Scan for the cell matching the given text and deliver its (x, y) coordinate at center. 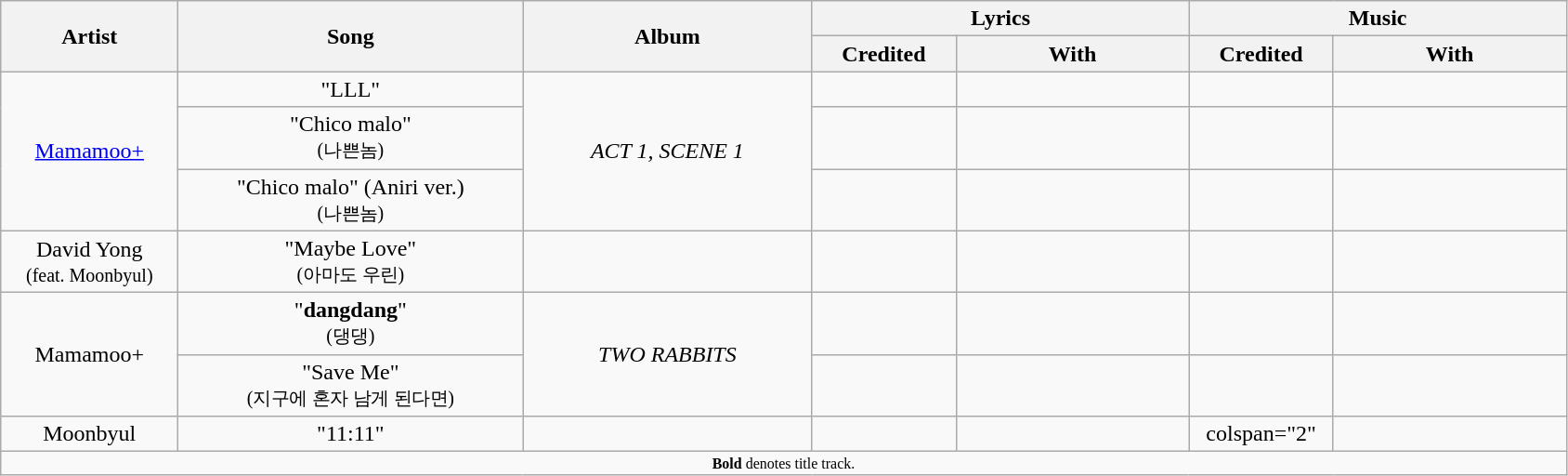
Moonbyul (89, 434)
Album (667, 36)
"LLL" (351, 89)
"Chico malo" (나쁜놈) (351, 138)
Lyrics (1000, 19)
colspan="2" (1261, 434)
Music (1378, 19)
"dangdang" (댕댕) (351, 324)
"Chico malo" (Aniri ver.) (나쁜놈) (351, 201)
Song (351, 36)
"Maybe Love" (아마도 우린) (351, 262)
David Yong (feat. Moonbyul) (89, 262)
"11:11" (351, 434)
Artist (89, 36)
Bold denotes title track. (784, 463)
ACT 1, SCENE 1 (667, 151)
TWO RABBITS (667, 355)
"Save Me" (지구에 혼자 남게 된다면) (351, 385)
